For the text-containing cell, return its midpoint in [X, Y] coordinate format. 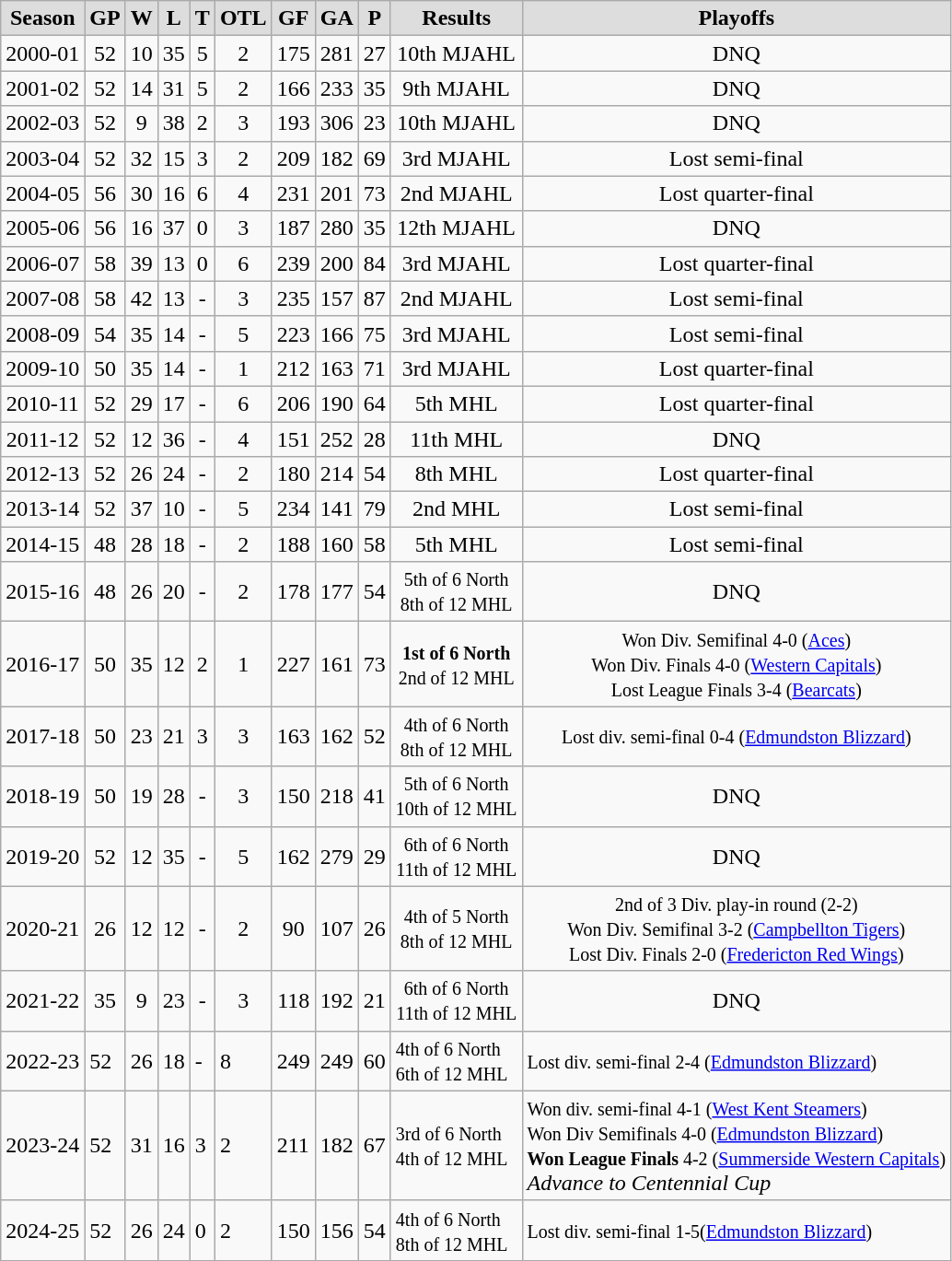
107 [337, 928]
233 [337, 88]
231 [293, 193]
64 [374, 403]
90 [293, 928]
235 [293, 298]
177 [337, 591]
2014-15 [42, 544]
4th of 6 North 6th of 12 MHL [457, 1061]
187 [293, 228]
234 [293, 509]
252 [337, 439]
GA [337, 18]
19 [142, 796]
32 [142, 158]
306 [337, 123]
3rd of 6 North4th of 12 MHL [457, 1146]
42 [142, 298]
P [374, 18]
Lost div. semi-final 0-4 (Edmundston Blizzard) [737, 737]
36 [173, 439]
2020-21 [42, 928]
161 [337, 664]
156 [337, 1231]
218 [337, 796]
30 [142, 193]
Results [457, 18]
2013-14 [42, 509]
178 [293, 591]
280 [337, 228]
1st of 6 North2nd of 12 MHL [457, 664]
Season [42, 18]
2003-04 [42, 158]
2008-09 [42, 333]
2023-24 [42, 1146]
2016-17 [42, 664]
Playoffs [737, 18]
227 [293, 664]
180 [293, 474]
209 [293, 158]
Lost div. semi-final 1-5(Edmundston Blizzard) [737, 1231]
214 [337, 474]
2007-08 [42, 298]
151 [293, 439]
212 [293, 368]
71 [374, 368]
5th of 6 North10th of 12 MHL [457, 796]
2004-05 [42, 193]
69 [374, 158]
60 [374, 1061]
T [203, 18]
281 [337, 53]
27 [374, 53]
38 [173, 123]
2000-01 [42, 53]
75 [374, 333]
157 [337, 298]
20 [173, 591]
2005-06 [42, 228]
211 [293, 1146]
8 [243, 1061]
160 [337, 544]
5th of 6 North8th of 12 MHL [457, 591]
2012-13 [42, 474]
2021-22 [42, 1000]
192 [337, 1000]
200 [337, 263]
11th MHL [457, 439]
4th of 5 North8th of 12 MHL [457, 928]
279 [337, 857]
15 [173, 158]
190 [337, 403]
87 [374, 298]
239 [293, 263]
188 [293, 544]
2nd of 3 Div. play-in round (2-2)Won Div. Semifinal 3-2 (Campbellton Tigers)Lost Div. Finals 2-0 (Fredericton Red Wings) [737, 928]
206 [293, 403]
Lost div. semi-final 2-4 (Edmundston Blizzard) [737, 1061]
2006-07 [42, 263]
67 [374, 1146]
2022-23 [42, 1061]
2011-12 [42, 439]
193 [293, 123]
118 [293, 1000]
201 [337, 193]
2010-11 [42, 403]
OTL [243, 18]
175 [293, 53]
8th MHL [457, 474]
223 [293, 333]
2nd MHL [457, 509]
GF [293, 18]
17 [173, 403]
41 [374, 796]
Won Div. Semifinal 4-0 (Aces)Won Div. Finals 4-0 (Western Capitals)Lost League Finals 3-4 (Bearcats) [737, 664]
2009-10 [42, 368]
2002-03 [42, 123]
2001-02 [42, 88]
2015-16 [42, 591]
2018-19 [42, 796]
2024-25 [42, 1231]
GP [105, 18]
141 [337, 509]
84 [374, 263]
2017-18 [42, 737]
W [142, 18]
2019-20 [42, 857]
9th MJAHL [457, 88]
39 [142, 263]
12th MJAHL [457, 228]
L [173, 18]
79 [374, 509]
